For the text-containing cell, return its midpoint in (x, y) coordinate format. 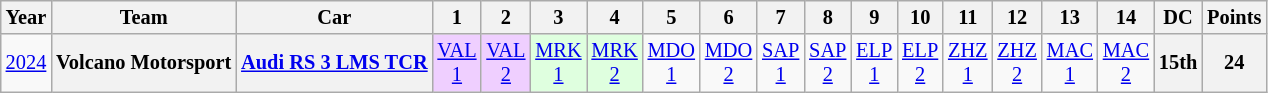
5 (672, 17)
VAL2 (506, 63)
Car (334, 17)
14 (1126, 17)
VAL1 (456, 63)
Audi RS 3 LMS TCR (334, 63)
ZHZ2 (1016, 63)
MAC1 (1070, 63)
Year (26, 17)
ELP1 (874, 63)
2 (506, 17)
MDO2 (728, 63)
11 (968, 17)
ELP2 (920, 63)
12 (1016, 17)
MDO1 (672, 63)
MAC2 (1126, 63)
DC (1178, 17)
MRK2 (614, 63)
8 (828, 17)
4 (614, 17)
6 (728, 17)
Volcano Motorsport (144, 63)
13 (1070, 17)
3 (558, 17)
10 (920, 17)
7 (780, 17)
Team (144, 17)
SAP2 (828, 63)
Points (1234, 17)
MRK1 (558, 63)
2024 (26, 63)
ZHZ1 (968, 63)
24 (1234, 63)
9 (874, 17)
15th (1178, 63)
1 (456, 17)
SAP1 (780, 63)
